Return [x, y] of the center of cell containing provided text 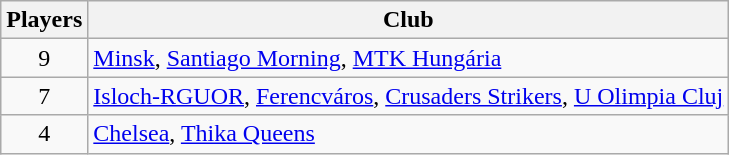
4 [44, 134]
7 [44, 96]
Club [408, 20]
Minsk, Santiago Morning, MTK Hungária [408, 58]
Players [44, 20]
Isloch-RGUOR, Ferencváros, Crusaders Strikers, U Olimpia Cluj [408, 96]
9 [44, 58]
Chelsea, Thika Queens [408, 134]
